Return the [x, y] coordinate for the center point of the cell that contains the specified text.  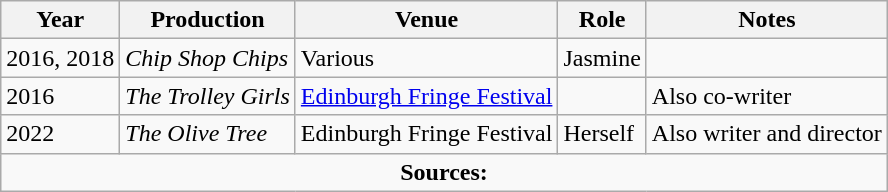
Chip Shop Chips [208, 58]
2016 [60, 96]
Venue [426, 20]
Herself [602, 134]
The Olive Tree [208, 134]
Also co-writer [766, 96]
Sources: [444, 172]
Notes [766, 20]
The Trolley Girls [208, 96]
Year [60, 20]
Role [602, 20]
2022 [60, 134]
Jasmine [602, 58]
2016, 2018 [60, 58]
Various [426, 58]
Also writer and director [766, 134]
Production [208, 20]
